Capture the cell that displays the provided text and extract its (x, y) central coordinate. 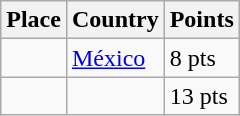
8 pts (202, 58)
Country (115, 20)
México (115, 58)
13 pts (202, 96)
Place (34, 20)
Points (202, 20)
